From the cell containing the given text, extract its center point as [X, Y] coordinate. 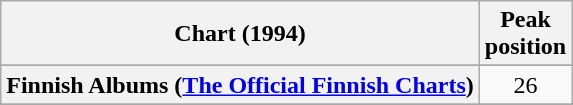
26 [525, 85]
Chart (1994) [240, 34]
Peak position [525, 34]
Finnish Albums (The Official Finnish Charts) [240, 85]
